Find where the given text appears and provide that cell's center as (x, y) coordinate. 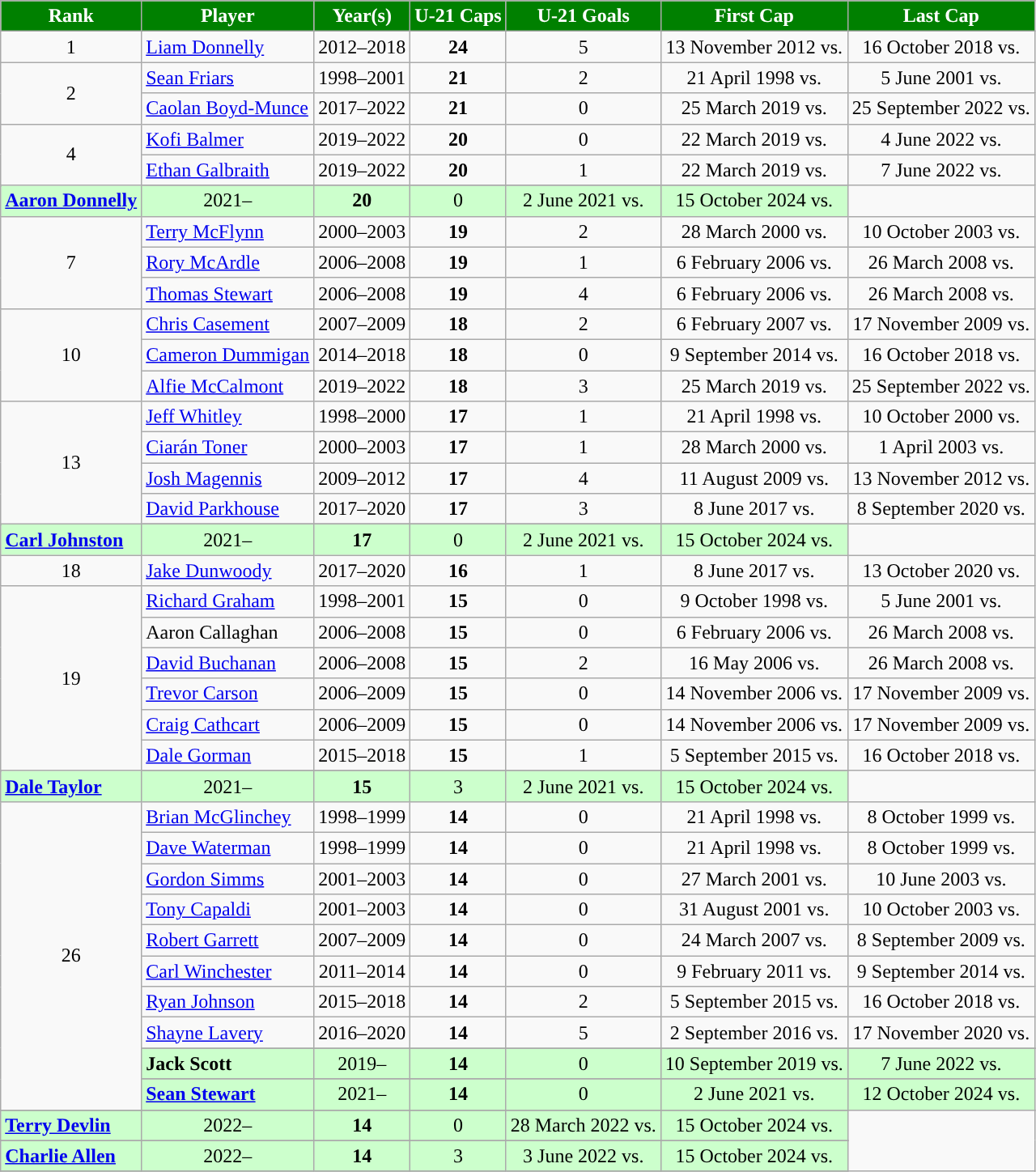
24 March 2007 vs. (754, 941)
Dale Taylor (71, 786)
8 September 2020 vs. (940, 509)
31 August 2001 vs. (754, 910)
Aaron Callaghan (228, 632)
6 February 2007 vs. (754, 324)
Cameron Dummigan (228, 355)
17 November 2020 vs. (940, 1033)
Chris Casement (228, 324)
12 October 2024 vs. (940, 1094)
Trevor Carson (228, 694)
10 September 2019 vs. (754, 1064)
Robert Garrett (228, 941)
U-21 Caps (458, 16)
8 September 2009 vs. (940, 941)
Shayne Lavery (228, 1033)
Carl Winchester (228, 971)
2017–2022 (363, 108)
Charlie Allen (71, 1156)
13 October 2020 vs. (940, 571)
10 (71, 355)
U-21 Goals (583, 16)
16 May 2006 vs. (754, 663)
Aaron Donnelly (71, 201)
1998–2000 (363, 417)
9 February 2011 vs. (754, 971)
24 (458, 47)
13 (71, 463)
Player (228, 16)
3 June 2022 vs. (583, 1156)
10 October 2000 vs. (940, 417)
Richard Graham (228, 601)
2016–2020 (363, 1033)
16 (458, 571)
9 October 1998 vs. (754, 601)
28 March 2022 vs. (583, 1125)
Jack Scott (228, 1064)
4 June 2022 vs. (940, 139)
Rank (71, 16)
Dale Gorman (228, 755)
2014–2018 (363, 355)
Jeff Whitley (228, 417)
First Cap (754, 16)
27 March 2001 vs. (754, 878)
Ethan Galbraith (228, 170)
Tony Capaldi (228, 910)
Craig Cathcart (228, 724)
Carl Johnston (71, 540)
David Parkhouse (228, 509)
Rory McArdle (228, 262)
Kofi Balmer (228, 139)
Alfie McCalmont (228, 386)
Terry McFlynn (228, 231)
1 April 2003 vs. (940, 448)
2 September 2016 vs. (754, 1033)
Gordon Simms (228, 878)
Caolan Boyd-Munce (228, 108)
Last Cap (940, 16)
11 August 2009 vs. (754, 478)
Liam Donnelly (228, 47)
Terry Devlin (71, 1125)
Sean Stewart (228, 1094)
Sean Friars (228, 78)
David Buchanan (228, 663)
26 (71, 955)
2011–2014 (363, 971)
2019– (363, 1064)
Year(s) (363, 16)
10 June 2003 vs. (940, 878)
2009–2012 (363, 478)
Brian McGlinchey (228, 817)
Ciarán Toner (228, 448)
Thomas Stewart (228, 293)
Josh Magennis (228, 478)
Dave Waterman (228, 847)
Ryan Johnson (228, 1002)
Jake Dunwoody (228, 571)
2012–2018 (363, 47)
7 (71, 262)
